Identify which cell holds the provided text, then report its (X, Y) central coordinate. 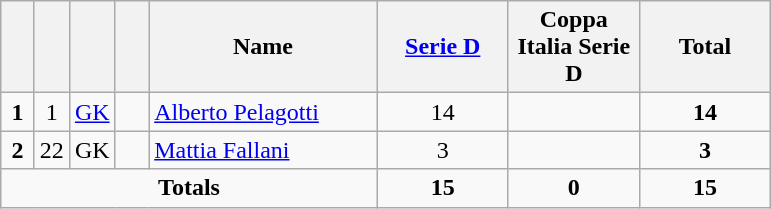
Alberto Pelagotti (264, 112)
0 (574, 188)
Mattia Fallani (264, 150)
Total (704, 47)
Serie D (442, 47)
2 (18, 150)
Totals (189, 188)
22 (52, 150)
Coppa Italia Serie D (574, 47)
Name (264, 47)
